For the text-containing cell, return its midpoint in [x, y] coordinate format. 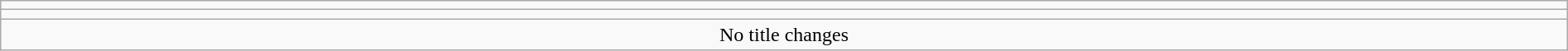
No title changes [784, 35]
